Search for the cell housing the specified text and yield its (x, y) center coordinate. 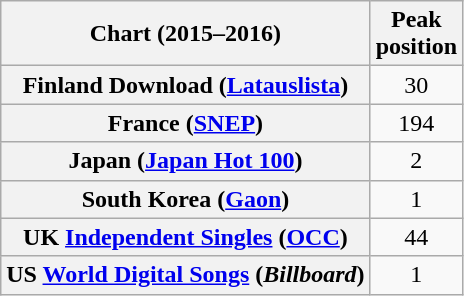
Chart (2015–2016) (186, 34)
Japan (Japan Hot 100) (186, 161)
US World Digital Songs (Billboard) (186, 275)
Finland Download (Latauslista) (186, 85)
Peakposition (416, 34)
South Korea (Gaon) (186, 199)
44 (416, 237)
France (SNEP) (186, 123)
UK Independent Singles (OCC) (186, 237)
2 (416, 161)
30 (416, 85)
194 (416, 123)
